Find where the given text appears and provide that cell's center as (x, y) coordinate. 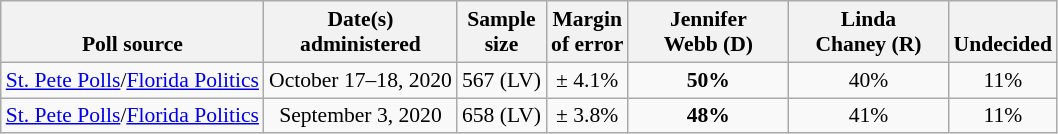
Date(s)administered (360, 32)
October 17–18, 2020 (360, 80)
JenniferWebb (D) (708, 32)
Marginof error (587, 32)
658 (LV) (502, 116)
Undecided (1003, 32)
40% (868, 80)
± 4.1% (587, 80)
50% (708, 80)
567 (LV) (502, 80)
48% (708, 116)
Poll source (132, 32)
LindaChaney (R) (868, 32)
Samplesize (502, 32)
41% (868, 116)
September 3, 2020 (360, 116)
± 3.8% (587, 116)
